Output the (X, Y) coordinate of the center of the cell containing the given text.  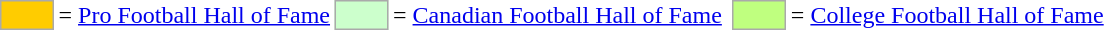
= Canadian Football Hall of Fame (558, 15)
= Pro Football Hall of Fame (194, 15)
